Capture the cell that displays the provided text and extract its [X, Y] central coordinate. 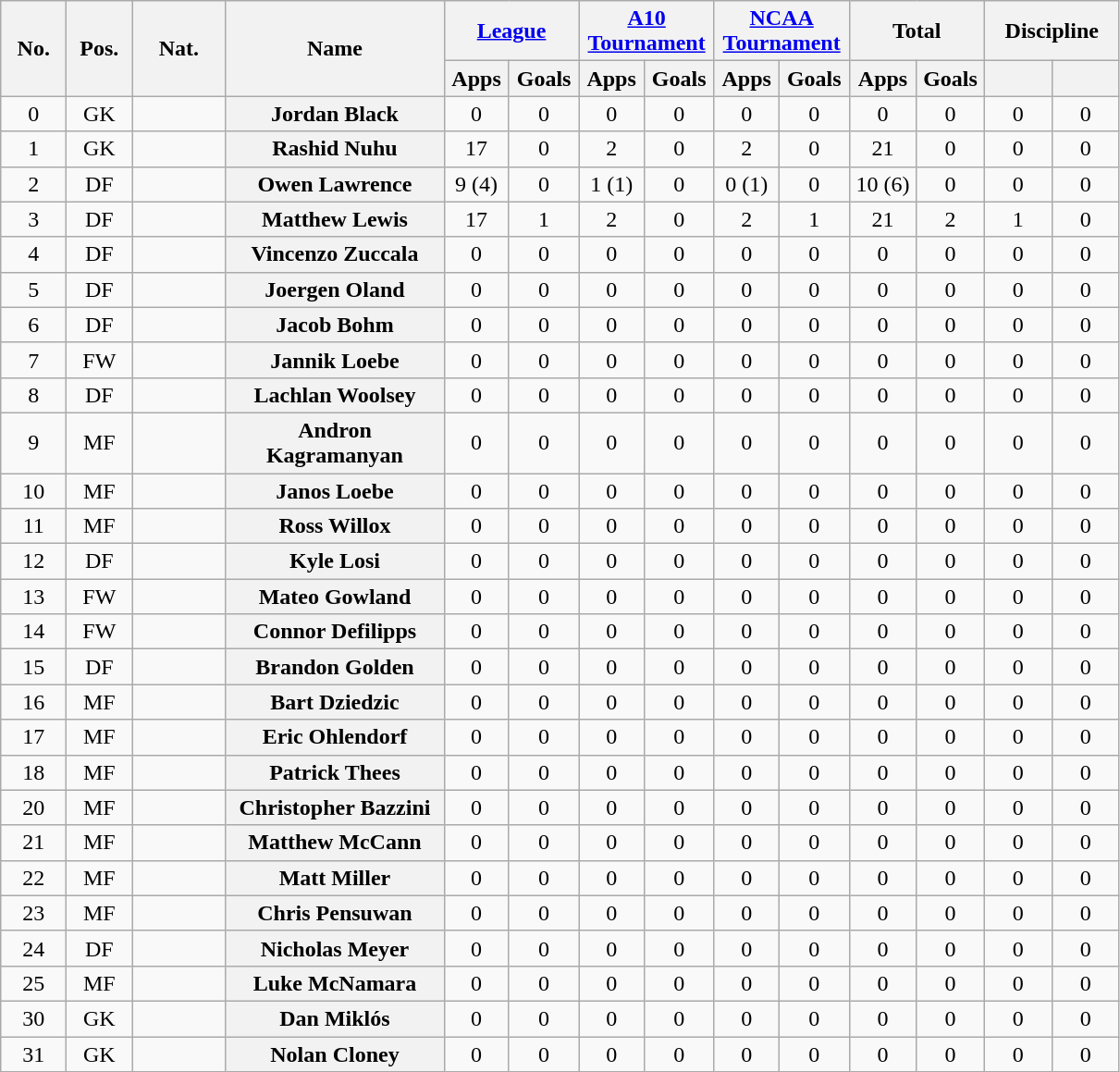
9 (4) [476, 184]
Lachlan Woolsey [335, 395]
7 [33, 360]
Jacob Bohm [335, 325]
30 [33, 1018]
Chris Pensuwan [335, 913]
11 [33, 526]
3 [33, 219]
NCAA Tournament [782, 31]
Owen Lawrence [335, 184]
Brandon Golden [335, 667]
24 [33, 948]
Matthew McCann [335, 843]
Total [917, 31]
8 [33, 395]
5 [33, 290]
10 (6) [882, 184]
Luke McNamara [335, 983]
Ross Willox [335, 526]
Jordan Black [335, 114]
23 [33, 913]
Jannik Loebe [335, 360]
Andron Kagramanyan [335, 442]
Mateo Gowland [335, 597]
Connor Defilipps [335, 632]
13 [33, 597]
16 [33, 702]
12 [33, 561]
Eric Ohlendorf [335, 737]
6 [33, 325]
Nolan Cloney [335, 1054]
Joergen Oland [335, 290]
0 (1) [746, 184]
31 [33, 1054]
A10 Tournament [646, 31]
Dan Miklós [335, 1018]
20 [33, 807]
1 (1) [611, 184]
Bart Dziedzic [335, 702]
25 [33, 983]
Matt Miller [335, 878]
League [511, 31]
Kyle Losi [335, 561]
Discipline [1052, 31]
Janos Loebe [335, 491]
Nat. [179, 48]
Pos. [100, 48]
Name [335, 48]
Patrick Thees [335, 772]
No. [33, 48]
Nicholas Meyer [335, 948]
14 [33, 632]
4 [33, 254]
Matthew Lewis [335, 219]
10 [33, 491]
18 [33, 772]
Vincenzo Zuccala [335, 254]
15 [33, 667]
9 [33, 442]
Christopher Bazzini [335, 807]
22 [33, 878]
Rashid Nuhu [335, 149]
